Locate the cell with the specified text and output its [X, Y] center coordinate. 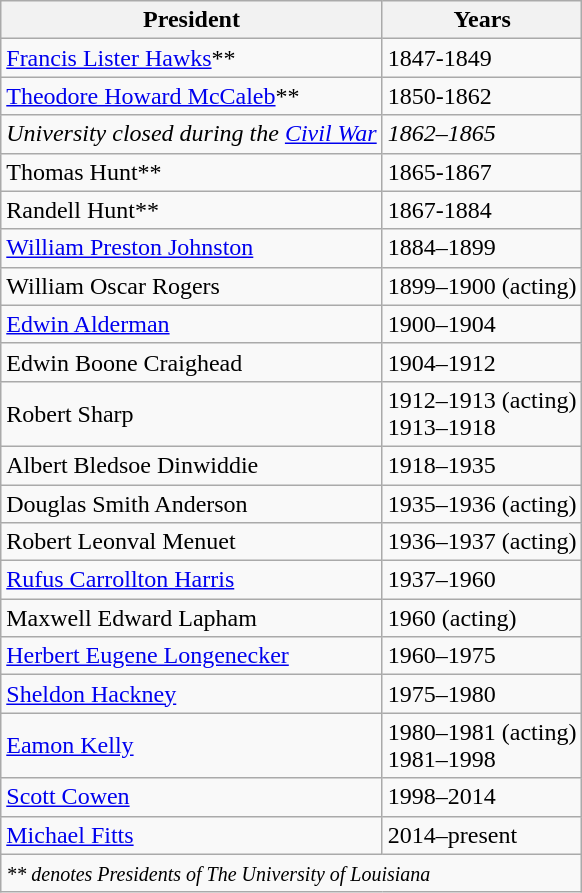
1899–1900 (acting) [482, 286]
Edwin Boone Craighead [192, 362]
Robert Leonval Menuet [192, 542]
Douglas Smith Anderson [192, 503]
1980–1981 (acting)1981–1998 [482, 746]
1912–1913 (acting)1913–1918 [482, 414]
Albert Bledsoe Dinwiddie [192, 465]
1862–1865 [482, 134]
Michael Fitts [192, 835]
1900–1904 [482, 324]
1904–1912 [482, 362]
Sheldon Hackney [192, 694]
Maxwell Edward Lapham [192, 618]
1850-1862 [482, 96]
1935–1936 (acting) [482, 503]
University closed during the Civil War [192, 134]
Randell Hunt** [192, 210]
1918–1935 [482, 465]
1865-1867 [482, 172]
Edwin Alderman [192, 324]
Robert Sharp [192, 414]
1937–1960 [482, 580]
Thomas Hunt** [192, 172]
President [192, 20]
1884–1899 [482, 248]
Scott Cowen [192, 797]
Rufus Carrollton Harris [192, 580]
2014–present [482, 835]
1936–1937 (acting) [482, 542]
William Preston Johnston [192, 248]
1847-1849 [482, 58]
1960–1975 [482, 656]
Theodore Howard McCaleb** [192, 96]
1960 (acting) [482, 618]
1867-1884 [482, 210]
William Oscar Rogers [192, 286]
Herbert Eugene Longenecker [192, 656]
1998–2014 [482, 797]
Francis Lister Hawks** [192, 58]
Eamon Kelly [192, 746]
1975–1980 [482, 694]
** denotes Presidents of The University of Louisiana [292, 873]
Years [482, 20]
